Detect which cell encompasses the target text, then output its (X, Y) center coordinate. 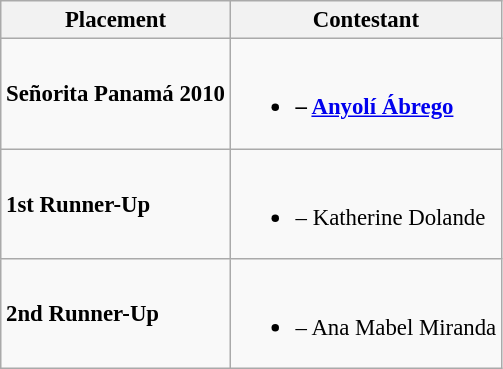
2nd Runner-Up (116, 314)
– Anyolí Ábrego (366, 94)
– Ana Mabel Miranda (366, 314)
1st Runner-Up (116, 204)
Contestant (366, 20)
Señorita Panamá 2010 (116, 94)
Placement (116, 20)
– Katherine Dolande (366, 204)
